Scan for the cell matching the given text and deliver its [x, y] coordinate at center. 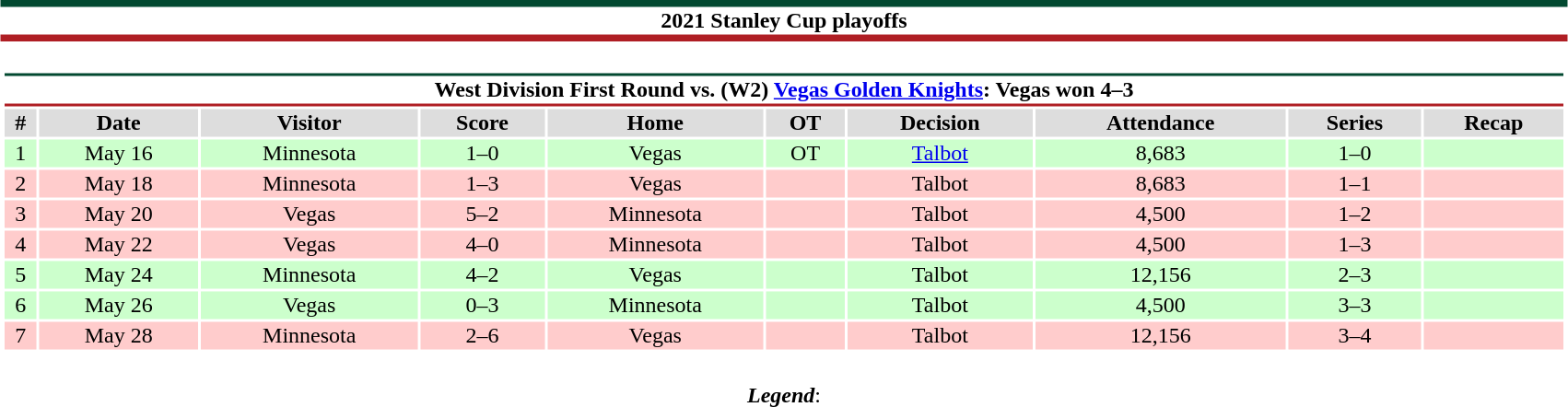
2–6 [483, 336]
1–2 [1354, 215]
2 [20, 183]
May 26 [118, 305]
Decision [940, 122]
May 28 [118, 336]
May 22 [118, 244]
May 18 [118, 183]
May 24 [118, 275]
Date [118, 122]
Attendance [1161, 122]
Home [656, 122]
Score [483, 122]
1–1 [1354, 183]
5 [20, 275]
4–2 [483, 275]
May 20 [118, 215]
6 [20, 305]
2021 Stanley Cup playoffs [784, 20]
Series [1354, 122]
West Division First Round vs. (W2) Vegas Golden Knights: Vegas won 4–3 [783, 90]
1 [20, 154]
Recap [1494, 122]
3–4 [1354, 336]
3–3 [1354, 305]
3 [20, 215]
Visitor [310, 122]
May 16 [118, 154]
7 [20, 336]
4 [20, 244]
0–3 [483, 305]
2–3 [1354, 275]
4–0 [483, 244]
5–2 [483, 215]
# [20, 122]
